Identify which cell holds the provided text, then report its (x, y) central coordinate. 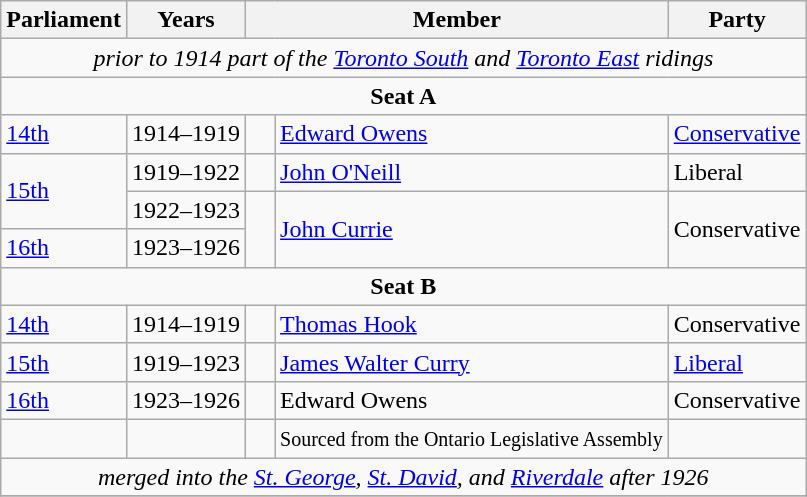
1922–1923 (186, 210)
prior to 1914 part of the Toronto South and Toronto East ridings (404, 58)
James Walter Curry (472, 362)
1919–1922 (186, 172)
Thomas Hook (472, 324)
Sourced from the Ontario Legislative Assembly (472, 438)
Party (737, 20)
Years (186, 20)
Member (458, 20)
Seat B (404, 286)
Parliament (64, 20)
1919–1923 (186, 362)
merged into the St. George, St. David, and Riverdale after 1926 (404, 477)
John O'Neill (472, 172)
Seat A (404, 96)
John Currie (472, 229)
